Scan for the cell matching the given text and deliver its [X, Y] coordinate at center. 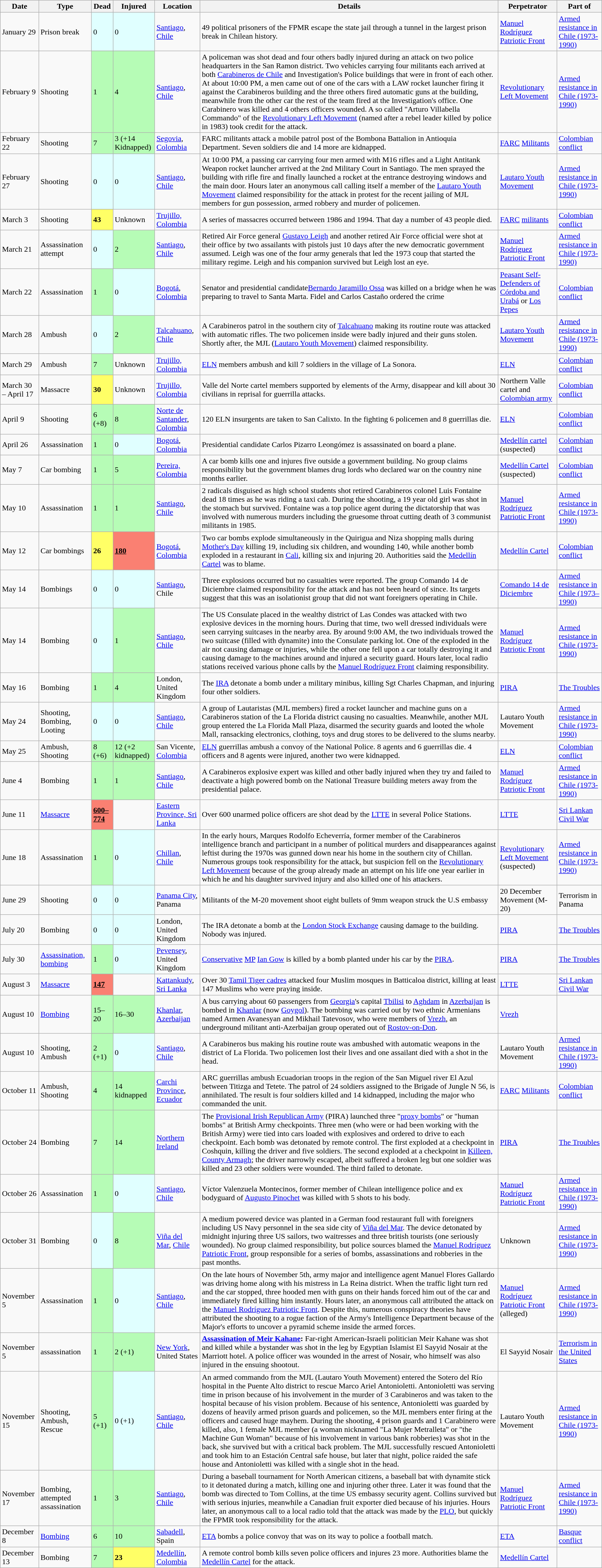
Armed resistance in Chile (1973–1990) [579, 589]
Viña del Mar, Chile [178, 1240]
October 26 [20, 1193]
Talcahuano, Chile [178, 335]
Vrezh [527, 1014]
Car bombings [65, 551]
June 18 [20, 857]
Bombings [65, 589]
8 (+6) [102, 751]
16–30 [134, 1014]
June 29 [20, 900]
June 11 [20, 815]
Presidential candidate Carlos Pizarro Leongómez is assassinated on board a plane. [349, 444]
March 3 [20, 219]
0 (+1) [134, 1421]
Perpetrator [527, 6]
March 28 [20, 335]
Injured [134, 6]
San Vicente, Colombia [178, 751]
Peasant Self-Defenders of Córdoba and Urabá or Los Pepes [527, 292]
Medellín, Colombia [178, 1557]
March 30 – April 17 [20, 389]
15–20 [102, 1014]
Segovia, Colombia [178, 143]
14 [134, 1142]
Khanlar, Azerbaijan [178, 1014]
ELN members ambush and kill 7 soldiers in the village of La Sonora. [349, 364]
Carchi Province, Ecuador [178, 1091]
23 [134, 1557]
October 24 [20, 1142]
Bombing, attempted assassination [65, 1498]
March 29 [20, 364]
Víctor Valenzuela Montecinos, former member of Chilean intelligence police and ex bodyguard of Augusto Pinochet was killed with 5 shots to his body. [349, 1193]
Northern Valle cartel and Colombian army [527, 389]
Panama City, Panama [178, 900]
New York, United States [178, 1352]
May 24 [20, 722]
Eastern Province, Sri Lanka [178, 815]
December 8 [20, 1536]
March 21 [20, 249]
Sabadell, Spain [178, 1536]
49 political prisoners of the FPMR escape the state jail through a tunnel in the largest prison break in Chilean history. [349, 32]
Details [349, 6]
May 12 [20, 551]
180 [134, 551]
5 (+1) [102, 1421]
30 [102, 389]
10 [134, 1536]
Chillan, Chile [178, 857]
3 [134, 1498]
Shooting, Bombing, Looting [65, 722]
6 (+8) [102, 419]
February 9 [20, 92]
5 [134, 470]
12 (+2 kidnapped) [134, 751]
Northern Ireland [178, 1142]
Terrorism in the United States [579, 1352]
December 13 [20, 1557]
A remote control bomb kills seven police officers and injures 23 more. Authorities blame the Medellín Cartel for the attack. [349, 1557]
August 3 [20, 984]
Conservative MP Ian Gow is killed by a bomb planted under his car by the PIRA. [349, 959]
May 10 [20, 508]
November 15 [20, 1421]
May 16 [20, 687]
The IRA detonate a bomb at the London Stock Exchange causing damage to the building. Nobody was injured. [349, 929]
Revolutionary Left Movement [527, 92]
Over 30 Tamil Tiger cadres attacked four Muslim mosques in Batticaloa district, killing at least 147 Muslims who were praying inside. [349, 984]
July 20 [20, 929]
120 ELN insurgents are taken to San Calixto. In the fighting 6 policemen and 8 guerrillas die. [349, 419]
February 22 [20, 143]
May 25 [20, 751]
Pereira, Colombia [178, 470]
June 4 [20, 781]
Militants of the M-20 movement shoot eight bullets of 9mm weapon struck the U.S embassy [349, 900]
Manuel Rodríguez Patriotic Front (alleged) [527, 1301]
600–774 [102, 815]
6 [102, 1536]
20 December Movement (M-20) [527, 900]
July 30 [20, 959]
ETA bombs a police convoy that was on its way to police a football match. [349, 1536]
April 26 [20, 444]
A series of massacres occurred between 1986 and 1994. That day a number of 43 people died. [349, 219]
3 (+14 Kidnapped) [134, 143]
assassination [65, 1352]
Location [178, 6]
Norte de Santander, Colombia [178, 419]
Over 600 unarmed police officers are shot dead by the LTTE in several Police Stations. [349, 815]
Type [65, 6]
Pevensey, United Kingdom [178, 959]
Kattankudy, Sri Lanka [178, 984]
Valle del Norte cartel members supported by elements of the Army, disappear and kill about 30 civilians in reprisal for guerrilla attacks. [349, 389]
March 22 [20, 292]
26 [102, 551]
Terrorism in Panama [579, 900]
Basque conflict [579, 1536]
Part of [579, 6]
May 7 [20, 470]
Assassination, bombing [65, 959]
ETA [527, 1536]
FARC militants [527, 219]
April 9 [20, 419]
Dead [102, 6]
Comando 14 de Diciembre [527, 589]
FARC militants attack a mobile patrol post of the Bombona Battalion in Antioquia Department. Seven soldiers die and 14 more are kidnapped. [349, 143]
El Sayyid Nosair [527, 1352]
Assassination attempt [65, 249]
Car bombing [65, 470]
October 31 [20, 1240]
14 kidnapped [134, 1091]
147 [102, 984]
October 11 [20, 1091]
Medellín cartel (suspected) [527, 444]
Medellín Cartel (suspected) [527, 470]
The IRA detonate a bomb under a military minibus, killing Sgt Charles Chapman, and injuring four other soldiers. [349, 687]
Prison break [65, 32]
February 27 [20, 182]
43 [102, 219]
Revolutionary Left Movement (suspected) [527, 857]
November 17 [20, 1498]
January 29 [20, 32]
Shooting, Ambush, Rescue [65, 1421]
Date [20, 6]
Shooting, Ambush [65, 1052]
